Extract the (x, y) coordinate from the center of the cell holding the provided text.  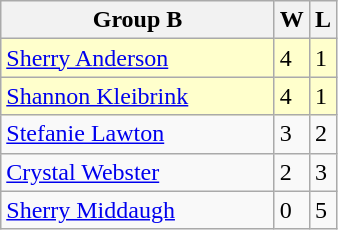
L (322, 20)
Group B (138, 20)
Sherry Anderson (138, 58)
0 (292, 210)
Shannon Kleibrink (138, 96)
5 (322, 210)
Stefanie Lawton (138, 134)
Sherry Middaugh (138, 210)
Crystal Webster (138, 172)
W (292, 20)
